Scan for the cell matching the given text and deliver its (x, y) coordinate at center. 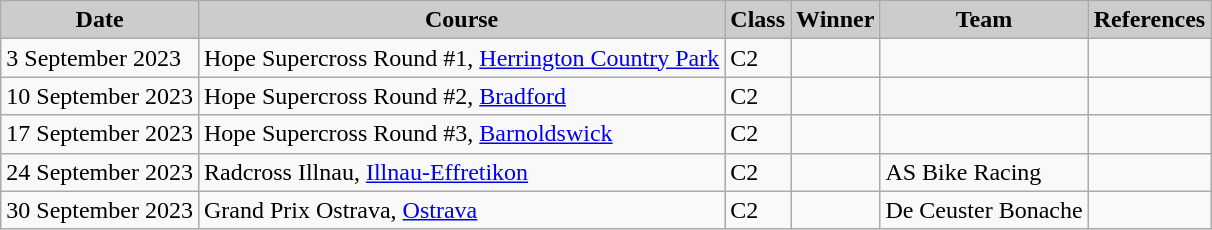
30 September 2023 (100, 210)
De Ceuster Bonache (984, 210)
Hope Supercross Round #3, Barnoldswick (461, 134)
Course (461, 20)
Date (100, 20)
Grand Prix Ostrava, Ostrava (461, 210)
3 September 2023 (100, 58)
Radcross Illnau, Illnau-Effretikon (461, 172)
24 September 2023 (100, 172)
Winner (836, 20)
Hope Supercross Round #2, Bradford (461, 96)
17 September 2023 (100, 134)
Class (758, 20)
References (1150, 20)
Team (984, 20)
Hope Supercross Round #1, Herrington Country Park (461, 58)
AS Bike Racing (984, 172)
10 September 2023 (100, 96)
